For the text-containing cell, return its midpoint in [X, Y] coordinate format. 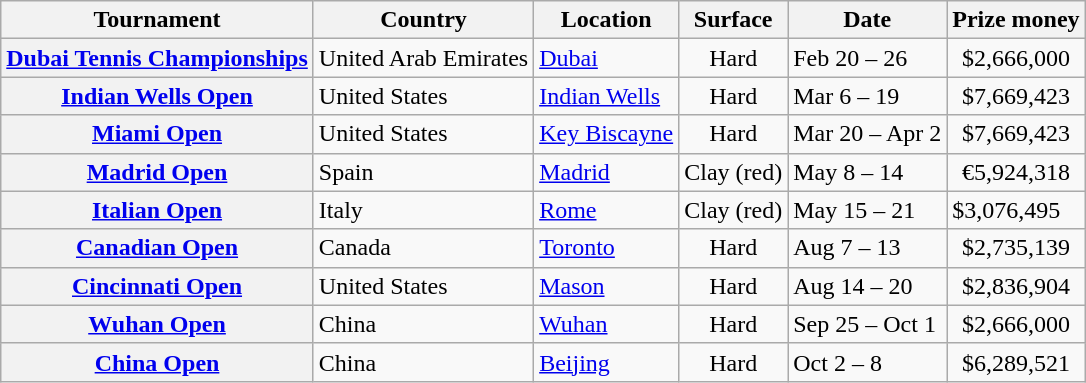
Spain [423, 172]
Oct 2 – 8 [868, 362]
Key Biscayne [606, 134]
Location [606, 20]
$2,836,904 [1016, 286]
Country [423, 20]
Sep 25 – Oct 1 [868, 324]
Rome [606, 210]
Mason [606, 286]
Cincinnati Open [158, 286]
Prize money [1016, 20]
Toronto [606, 248]
Dubai [606, 58]
Surface [734, 20]
Date [868, 20]
Indian Wells Open [158, 96]
United Arab Emirates [423, 58]
China Open [158, 362]
Mar 20 – Apr 2 [868, 134]
$3,076,495 [1016, 210]
€5,924,318 [1016, 172]
Madrid [606, 172]
Italian Open [158, 210]
$2,735,139 [1016, 248]
Wuhan [606, 324]
Wuhan Open [158, 324]
Madrid Open [158, 172]
Italy [423, 210]
Dubai Tennis Championships [158, 58]
Aug 7 – 13 [868, 248]
Miami Open [158, 134]
Canadian Open [158, 248]
Indian Wells [606, 96]
Beijing [606, 362]
Mar 6 – 19 [868, 96]
May 15 – 21 [868, 210]
Feb 20 – 26 [868, 58]
Canada [423, 248]
Aug 14 – 20 [868, 286]
May 8 – 14 [868, 172]
$6,289,521 [1016, 362]
Tournament [158, 20]
